Capture the cell that displays the provided text and extract its [X, Y] central coordinate. 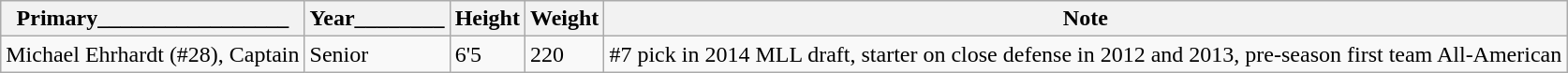
#7 pick in 2014 MLL draft, starter on close defense in 2012 and 2013, pre-season first team All-American [1086, 54]
Height [487, 19]
Primary_________________ [153, 19]
Senior [377, 54]
Year________ [377, 19]
6'5 [487, 54]
Weight [564, 19]
Note [1086, 19]
Michael Ehrhardt (#28), Captain [153, 54]
220 [564, 54]
